Provide the [X, Y] coordinate of the cell's center where the given text is located.  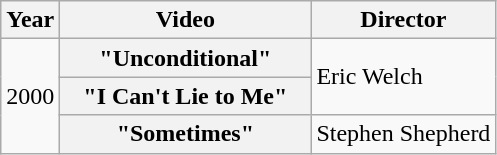
Director [404, 20]
"Unconditional" [186, 58]
2000 [30, 96]
"Sometimes" [186, 134]
"I Can't Lie to Me" [186, 96]
Video [186, 20]
Eric Welch [404, 77]
Year [30, 20]
Stephen Shepherd [404, 134]
